Scan for the cell matching the given text and deliver its (X, Y) coordinate at center. 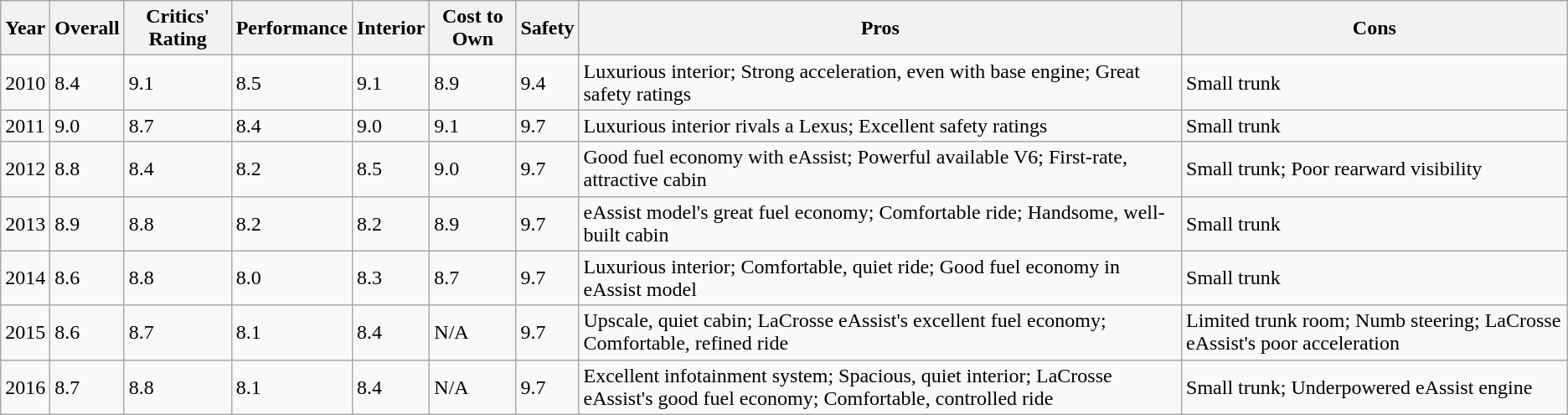
Small trunk; Underpowered eAssist engine (1375, 387)
2011 (25, 126)
2010 (25, 82)
Good fuel economy with eAssist; Powerful available V6; First-rate, attractive cabin (880, 169)
Luxurious interior rivals a Lexus; Excellent safety ratings (880, 126)
Critics' Rating (178, 29)
2014 (25, 278)
8.0 (291, 278)
Year (25, 29)
Cost to Own (472, 29)
Safety (548, 29)
Cons (1375, 29)
Luxurious interior; Comfortable, quiet ride; Good fuel economy in eAssist model (880, 278)
Performance (291, 29)
Small trunk; Poor rearward visibility (1375, 169)
Limited trunk room; Numb steering; LaCrosse eAssist's poor acceleration (1375, 332)
2013 (25, 223)
Upscale, quiet cabin; LaCrosse eAssist's excellent fuel economy; Comfortable, refined ride (880, 332)
Overall (87, 29)
2015 (25, 332)
9.4 (548, 82)
Luxurious interior; Strong acceleration, even with base engine; Great safety ratings (880, 82)
2012 (25, 169)
8.3 (390, 278)
Interior (390, 29)
Excellent infotainment system; Spacious, quiet interior; LaCrosse eAssist's good fuel economy; Comfortable, controlled ride (880, 387)
eAssist model's great fuel economy; Comfortable ride; Handsome, well-built cabin (880, 223)
2016 (25, 387)
Pros (880, 29)
